Return (x, y) of the center of cell containing provided text 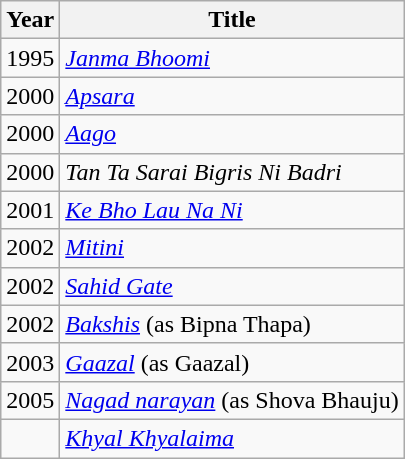
2003 (30, 362)
Title (232, 20)
Bakshis (as Bipna Thapa) (232, 324)
Janma Bhoomi (232, 58)
2001 (30, 210)
Aago (232, 134)
Apsara (232, 96)
Ke Bho Lau Na Ni (232, 210)
Mitini (232, 248)
1995 (30, 58)
Sahid Gate (232, 286)
Nagad narayan (as Shova Bhauju) (232, 400)
Gaazal (as Gaazal) (232, 362)
Tan Ta Sarai Bigris Ni Badri (232, 172)
Year (30, 20)
Khyal Khyalaima (232, 438)
2005 (30, 400)
